Provide the (x, y) coordinate of the cell's center where the given text is located.  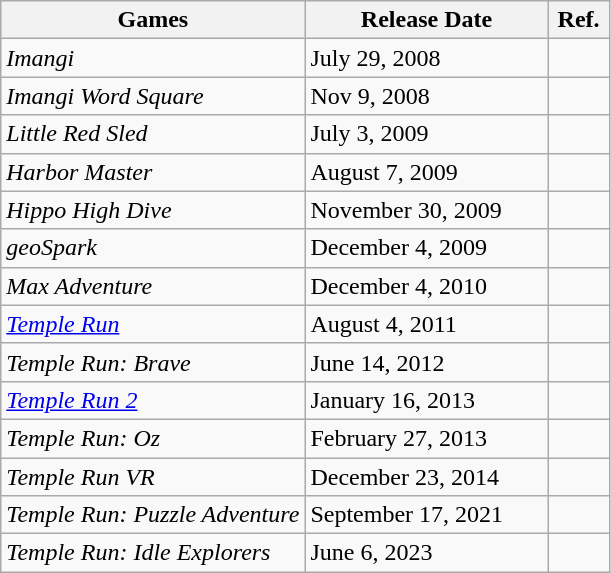
Temple Run: Puzzle Adventure (153, 515)
Imangi (153, 58)
September 17, 2021 (426, 515)
August 7, 2009 (426, 172)
Max Adventure (153, 286)
Temple Run 2 (153, 400)
Imangi Word Square (153, 96)
July 29, 2008 (426, 58)
November 30, 2009 (426, 210)
August 4, 2011 (426, 324)
June 6, 2023 (426, 553)
Temple Run: Idle Explorers (153, 553)
January 16, 2013 (426, 400)
February 27, 2013 (426, 438)
Nov 9, 2008 (426, 96)
Temple Run: Brave (153, 362)
Release Date (426, 20)
Ref. (578, 20)
Harbor Master (153, 172)
June 14, 2012 (426, 362)
Temple Run VR (153, 477)
Hippo High Dive (153, 210)
December 4, 2009 (426, 248)
July 3, 2009 (426, 134)
Little Red Sled (153, 134)
Games (153, 20)
Temple Run: Oz (153, 438)
Temple Run (153, 324)
geoSpark (153, 248)
December 4, 2010 (426, 286)
December 23, 2014 (426, 477)
